Output the [X, Y] coordinate of the center of the cell containing the given text.  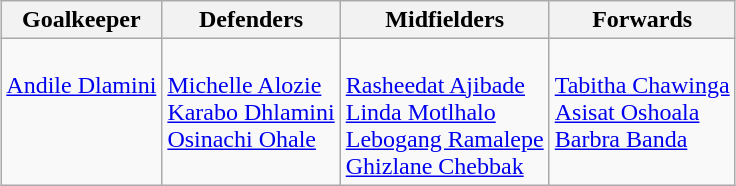
Goalkeeper [82, 20]
Midfielders [444, 20]
Michelle Alozie Karabo Dhlamini Osinachi Ohale [251, 112]
Forwards [642, 20]
Andile Dlamini [82, 112]
Rasheedat Ajibade Linda Motlhalo Lebogang Ramalepe Ghizlane Chebbak [444, 112]
Defenders [251, 20]
Tabitha Chawinga Asisat Oshoala Barbra Banda [642, 112]
